Pinpoint the cell where the given text exists, returning its [X, Y] midpoint coordinate. 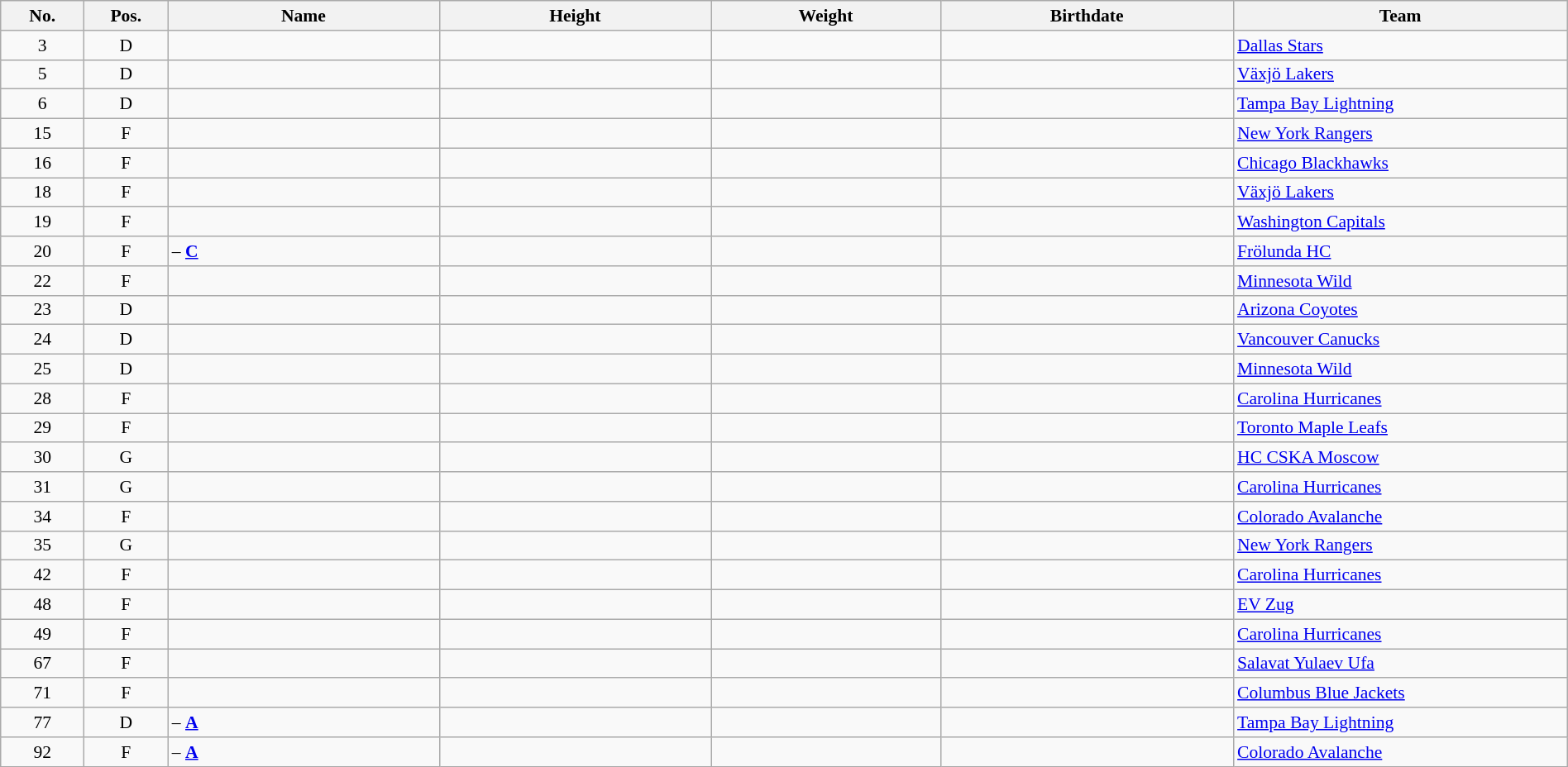
6 [43, 104]
28 [43, 398]
22 [43, 281]
Arizona Coyotes [1400, 310]
92 [43, 752]
20 [43, 251]
30 [43, 458]
29 [43, 428]
42 [43, 575]
Pos. [126, 16]
23 [43, 310]
No. [43, 16]
Salavat Yulaev Ufa [1400, 664]
Team [1400, 16]
77 [43, 722]
EV Zug [1400, 605]
Toronto Maple Leafs [1400, 428]
16 [43, 163]
49 [43, 634]
5 [43, 74]
34 [43, 517]
48 [43, 605]
35 [43, 545]
Chicago Blackhawks [1400, 163]
3 [43, 45]
67 [43, 664]
25 [43, 369]
15 [43, 134]
19 [43, 222]
Columbus Blue Jackets [1400, 693]
Weight [826, 16]
71 [43, 693]
18 [43, 193]
HC CSKA Moscow [1400, 458]
Frölunda HC [1400, 251]
24 [43, 340]
Height [575, 16]
Dallas Stars [1400, 45]
Washington Capitals [1400, 222]
Name [304, 16]
Birthdate [1087, 16]
– C [304, 251]
31 [43, 487]
Vancouver Canucks [1400, 340]
